Detect which cell encompasses the target text, then output its [X, Y] center coordinate. 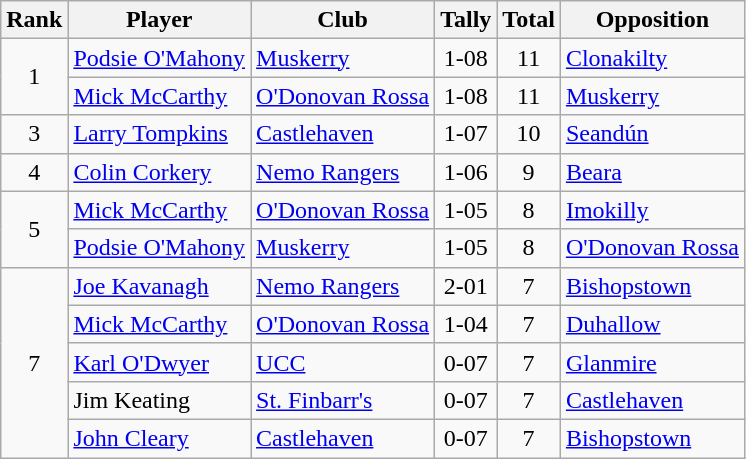
Duhallow [652, 324]
1-07 [466, 134]
2-01 [466, 286]
Player [160, 20]
1-06 [466, 172]
Joe Kavanagh [160, 286]
John Cleary [160, 438]
1-04 [466, 324]
Clonakilty [652, 58]
Jim Keating [160, 400]
Larry Tompkins [160, 134]
4 [34, 172]
Colin Corkery [160, 172]
Club [343, 20]
9 [529, 172]
10 [529, 134]
Imokilly [652, 210]
St. Finbarr's [343, 400]
Karl O'Dwyer [160, 362]
Opposition [652, 20]
UCC [343, 362]
Total [529, 20]
1 [34, 77]
Rank [34, 20]
3 [34, 134]
Seandún [652, 134]
5 [34, 229]
Tally [466, 20]
Glanmire [652, 362]
Beara [652, 172]
